Find where the given text appears and provide that cell's center as (X, Y) coordinate. 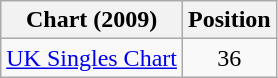
Chart (2009) (92, 20)
36 (229, 58)
UK Singles Chart (92, 58)
Position (229, 20)
